From the cell containing the given text, extract its center point as (X, Y) coordinate. 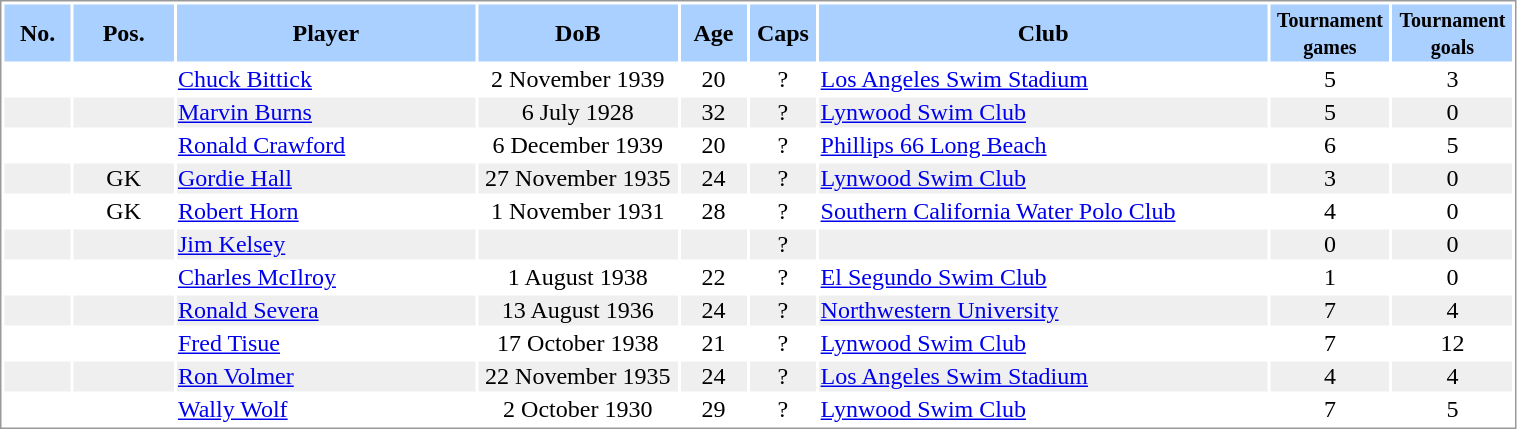
Ron Volmer (326, 377)
28 (713, 211)
Charles McIlroy (326, 277)
Tournamentgames (1330, 32)
Robert Horn (326, 211)
21 (713, 343)
12 (1453, 343)
29 (713, 409)
6 December 1939 (578, 145)
Player (326, 32)
Phillips 66 Long Beach (1043, 145)
Gordie Hall (326, 179)
1 August 1938 (578, 277)
Club (1043, 32)
Ronald Severa (326, 311)
1 November 1931 (578, 211)
6 (1330, 145)
Northwestern University (1043, 311)
No. (37, 32)
Jim Kelsey (326, 245)
Ronald Crawford (326, 145)
DoB (578, 32)
Fred Tisue (326, 343)
32 (713, 113)
Age (713, 32)
El Segundo Swim Club (1043, 277)
Tournamentgoals (1453, 32)
Marvin Burns (326, 113)
27 November 1935 (578, 179)
17 October 1938 (578, 343)
Southern California Water Polo Club (1043, 211)
2 November 1939 (578, 79)
Chuck Bittick (326, 79)
Caps (783, 32)
2 October 1930 (578, 409)
22 (713, 277)
1 (1330, 277)
6 July 1928 (578, 113)
13 August 1936 (578, 311)
22 November 1935 (578, 377)
Wally Wolf (326, 409)
Pos. (124, 32)
